Find where the given text appears and provide that cell's center as (x, y) coordinate. 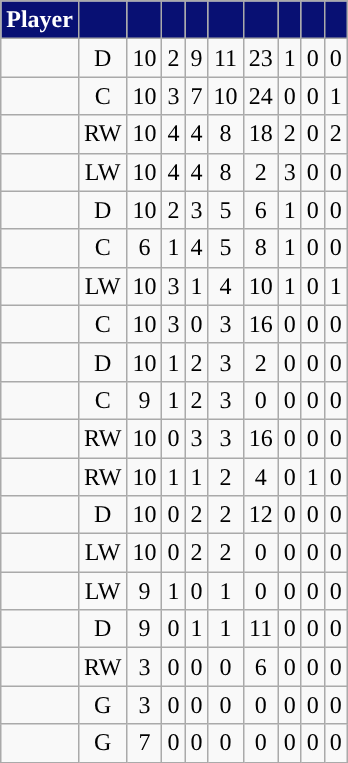
23 (260, 58)
12 (260, 515)
18 (260, 134)
Player (40, 20)
24 (260, 96)
